Search for the cell housing the specified text and yield its (X, Y) center coordinate. 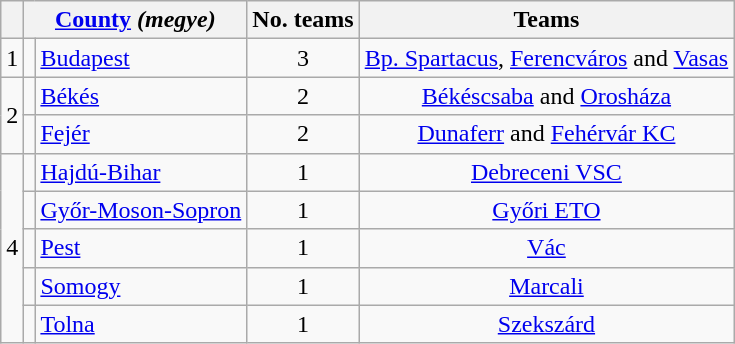
Tolna (141, 324)
Szekszárd (546, 324)
4 (12, 248)
Marcali (546, 286)
Bp. Spartacus, Ferencváros and Vasas (546, 58)
3 (303, 58)
Békéscsaba and Orosháza (546, 96)
Somogy (141, 286)
Békés (141, 96)
Hajdú-Bihar (141, 172)
Dunaferr and Fehérvár KC (546, 134)
County (megye) (136, 20)
Győri ETO (546, 210)
Budapest (141, 58)
Győr-Moson-Sopron (141, 210)
Debreceni VSC (546, 172)
Vác (546, 248)
Fejér (141, 134)
Pest (141, 248)
Teams (546, 20)
No. teams (303, 20)
